Output the [x, y] coordinate of the center of the cell containing the given text.  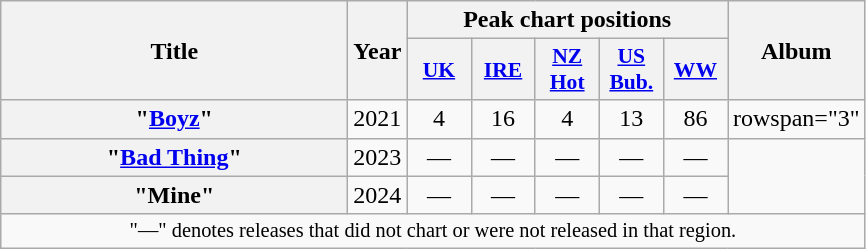
2023 [378, 157]
UK [439, 70]
NZHot [567, 70]
IRE [503, 70]
13 [631, 119]
Album [797, 50]
"Mine" [174, 195]
16 [503, 119]
2024 [378, 195]
"Boyz" [174, 119]
Title [174, 50]
WW [695, 70]
Year [378, 50]
"—" denotes releases that did not chart or were not released in that region. [433, 231]
rowspan="3" [797, 119]
86 [695, 119]
"Bad Thing" [174, 157]
Peak chart positions [568, 20]
2021 [378, 119]
USBub. [631, 70]
